For the text-containing cell, return its midpoint in [X, Y] coordinate format. 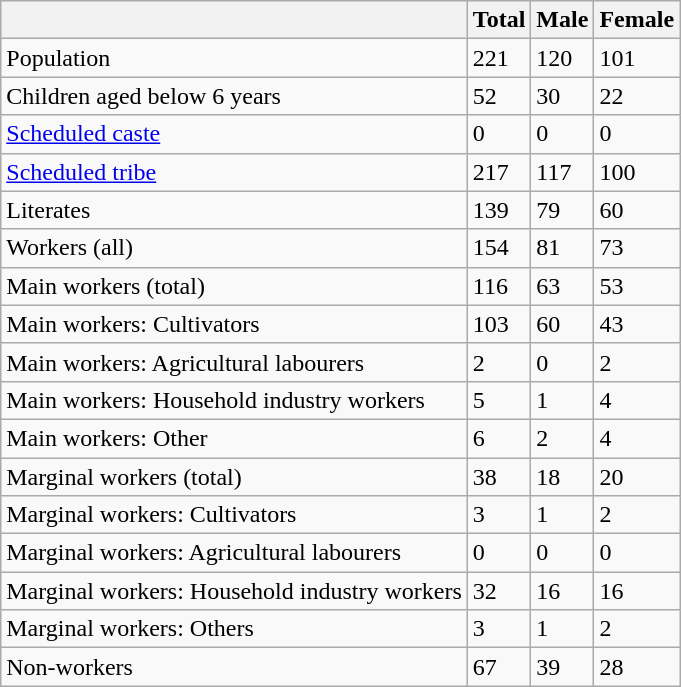
81 [562, 248]
18 [562, 477]
100 [637, 172]
79 [562, 210]
Marginal workers: Others [234, 629]
120 [562, 58]
73 [637, 248]
Main workers: Household industry workers [234, 400]
43 [637, 324]
Main workers (total) [234, 286]
39 [562, 667]
Female [637, 20]
139 [499, 210]
Literates [234, 210]
Marginal workers (total) [234, 477]
Main workers: Other [234, 438]
32 [499, 591]
Main workers: Agricultural labourers [234, 362]
154 [499, 248]
101 [637, 58]
Main workers: Cultivators [234, 324]
20 [637, 477]
Non-workers [234, 667]
Total [499, 20]
Workers (all) [234, 248]
117 [562, 172]
217 [499, 172]
Marginal workers: Cultivators [234, 515]
Scheduled caste [234, 134]
Children aged below 6 years [234, 96]
Marginal workers: Household industry workers [234, 591]
22 [637, 96]
6 [499, 438]
28 [637, 667]
53 [637, 286]
30 [562, 96]
67 [499, 667]
Marginal workers: Agricultural labourers [234, 553]
Male [562, 20]
5 [499, 400]
116 [499, 286]
103 [499, 324]
38 [499, 477]
63 [562, 286]
Population [234, 58]
221 [499, 58]
Scheduled tribe [234, 172]
52 [499, 96]
